Return (X, Y) of the center of cell containing provided text 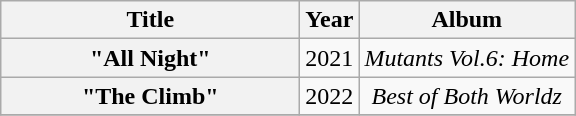
Title (150, 20)
2021 (330, 58)
Mutants Vol.6: Home (467, 58)
"All Night" (150, 58)
"The Climb" (150, 96)
Year (330, 20)
Album (467, 20)
Best of Both Worldz (467, 96)
2022 (330, 96)
